Return (X, Y) of the center of cell containing provided text 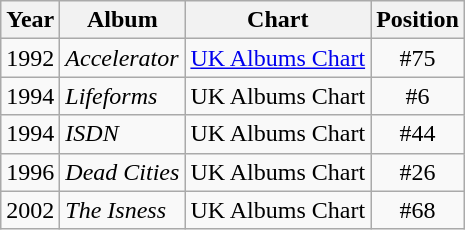
#26 (418, 172)
#44 (418, 134)
Dead Cities (122, 172)
ISDN (122, 134)
#6 (418, 96)
1996 (30, 172)
Album (122, 20)
Position (418, 20)
1992 (30, 58)
2002 (30, 210)
Year (30, 20)
#75 (418, 58)
Accelerator (122, 58)
The Isness (122, 210)
Lifeforms (122, 96)
Chart (278, 20)
#68 (418, 210)
